Extract the (x, y) coordinate from the center of the cell holding the provided text.  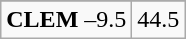
44.5 (158, 20)
CLEM –9.5 (66, 20)
